Locate the cell with the specified text and output its [X, Y] center coordinate. 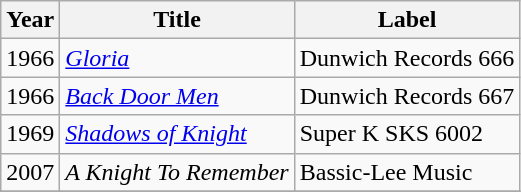
Year [30, 20]
2007 [30, 172]
Super K SKS 6002 [407, 134]
1969 [30, 134]
Dunwich Records 667 [407, 96]
Shadows of Knight [177, 134]
A Knight To Remember [177, 172]
Label [407, 20]
Dunwich Records 666 [407, 58]
Gloria [177, 58]
Title [177, 20]
Back Door Men [177, 96]
Bassic-Lee Music [407, 172]
